From the cell containing the given text, extract its center point as (X, Y) coordinate. 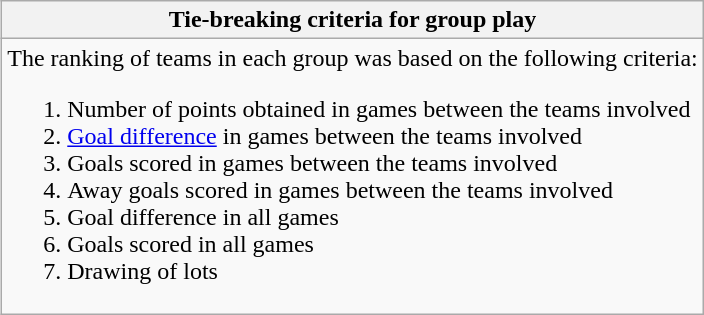
Tie-breaking criteria for group play (353, 20)
